Provide the (X, Y) coordinate of the cell's center where the given text is located.  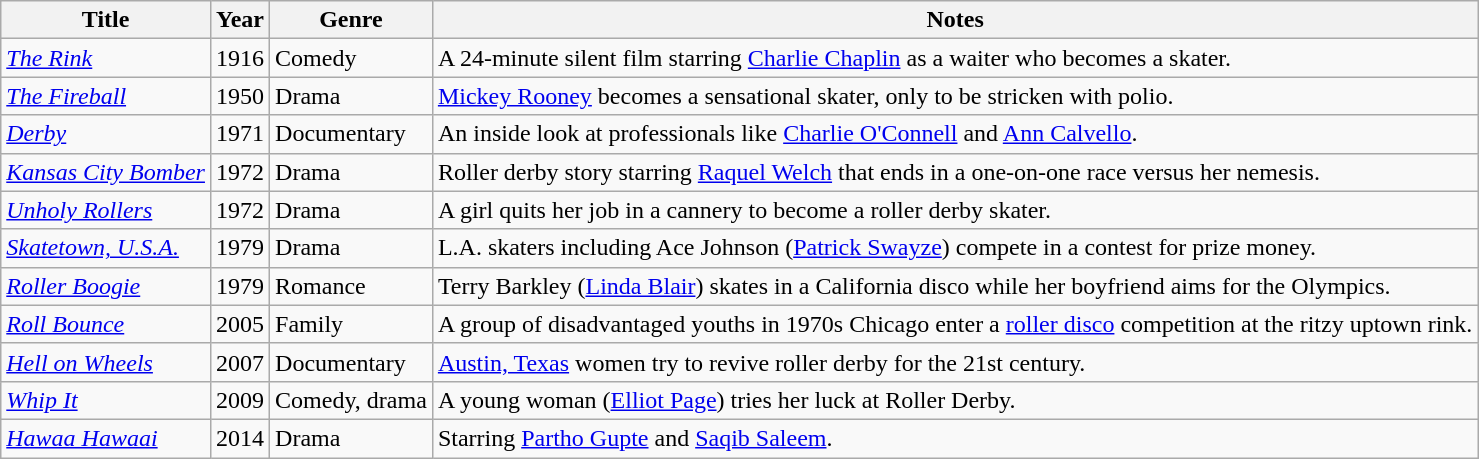
1971 (240, 134)
Hawaa Hawaai (106, 438)
Family (352, 324)
Title (106, 20)
Roll Bounce (106, 324)
Genre (352, 20)
Roller derby story starring Raquel Welch that ends in a one-on-one race versus her nemesis. (955, 172)
Comedy (352, 58)
Roller Boogie (106, 286)
Notes (955, 20)
Starring Partho Gupte and Saqib Saleem. (955, 438)
A group of disadvantaged youths in 1970s Chicago enter a roller disco competition at the ritzy uptown rink. (955, 324)
Kansas City Bomber (106, 172)
2005 (240, 324)
Romance (352, 286)
Skatetown, U.S.A. (106, 248)
2007 (240, 362)
The Fireball (106, 96)
An inside look at professionals like Charlie O'Connell and Ann Calvello. (955, 134)
A 24-minute silent film starring Charlie Chaplin as a waiter who becomes a skater. (955, 58)
1916 (240, 58)
A young woman (Elliot Page) tries her luck at Roller Derby. (955, 400)
Terry Barkley (Linda Blair) skates in a California disco while her boyfriend aims for the Olympics. (955, 286)
Comedy, drama (352, 400)
Whip It (106, 400)
Austin, Texas women try to revive roller derby for the 21st century. (955, 362)
2009 (240, 400)
Unholy Rollers (106, 210)
L.A. skaters including Ace Johnson (Patrick Swayze) compete in a contest for prize money. (955, 248)
A girl quits her job in a cannery to become a roller derby skater. (955, 210)
Hell on Wheels (106, 362)
1950 (240, 96)
The Rink (106, 58)
2014 (240, 438)
Mickey Rooney becomes a sensational skater, only to be stricken with polio. (955, 96)
Year (240, 20)
Derby (106, 134)
